Output the [X, Y] coordinate of the center of the cell containing the given text.  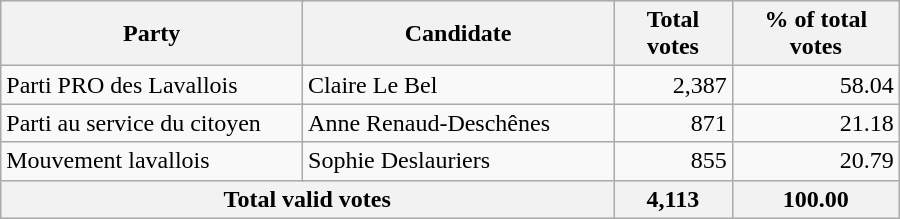
Total votes [674, 34]
Candidate [458, 34]
871 [674, 123]
100.00 [816, 199]
Parti au service du citoyen [152, 123]
58.04 [816, 85]
20.79 [816, 161]
4,113 [674, 199]
% of total votes [816, 34]
Total valid votes [308, 199]
21.18 [816, 123]
855 [674, 161]
Parti PRO des Lavallois [152, 85]
Sophie Deslauriers [458, 161]
Mouvement lavallois [152, 161]
Claire Le Bel [458, 85]
Party [152, 34]
Anne Renaud-Deschênes [458, 123]
2,387 [674, 85]
